Scan for the cell matching the given text and deliver its [x, y] coordinate at center. 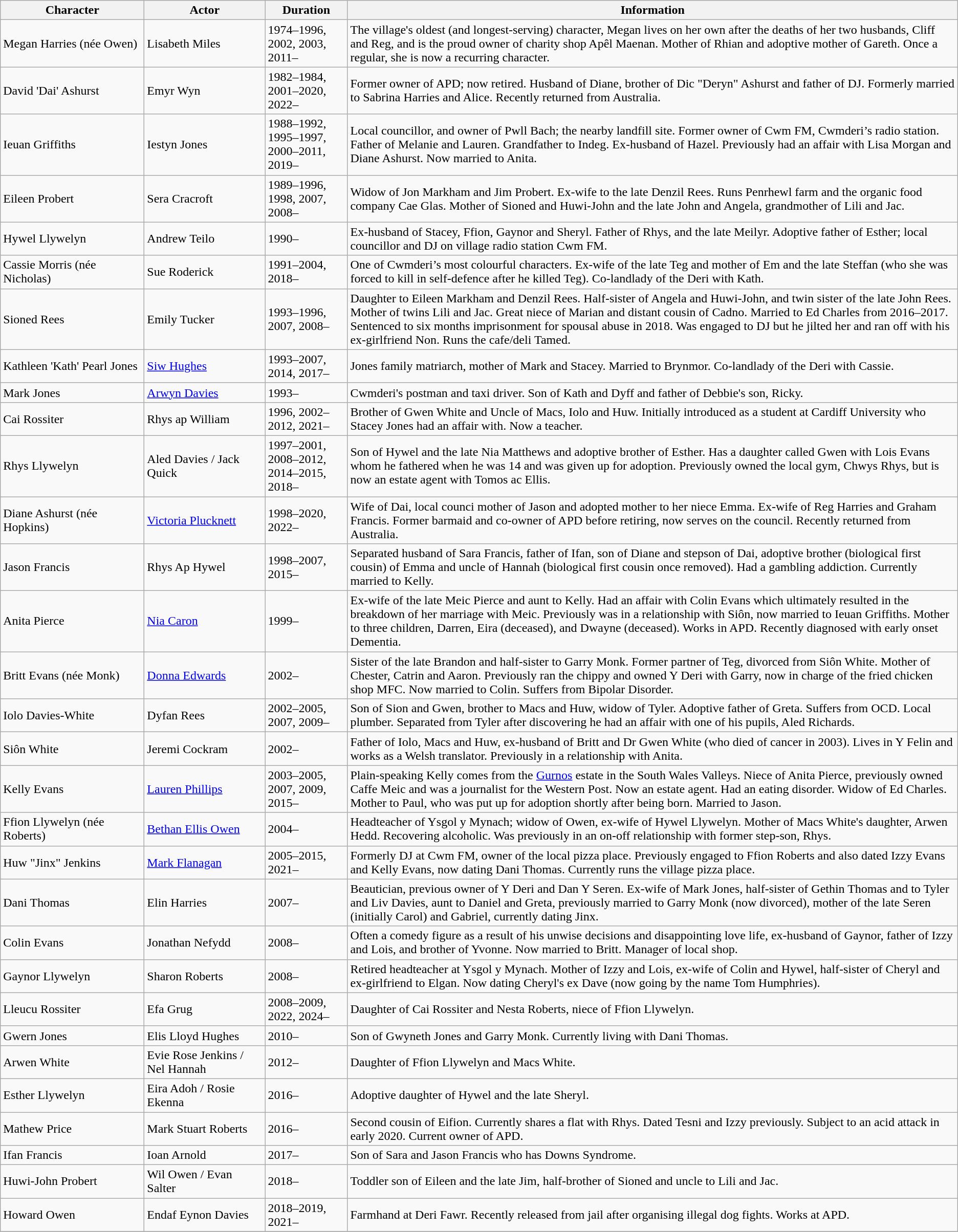
Cwmderi's postman and taxi driver. Son of Kath and Dyff and father of Debbie's son, Ricky. [652, 392]
2008–2009, 2022, 2024– [306, 1009]
Huw "Jinx" Jenkins [73, 863]
1997–2001, 2008–2012, 2014–2015, 2018– [306, 466]
1974–1996, 2002, 2003, 2011– [306, 43]
Nia Caron [205, 621]
Ffion Llywelyn (née Roberts) [73, 829]
Mark Flanagan [205, 863]
2007– [306, 903]
Dyfan Rees [205, 715]
Mark Jones [73, 392]
Toddler son of Eileen and the late Jim, half-brother of Sioned and uncle to Lili and Jac. [652, 1182]
Britt Evans (née Monk) [73, 675]
Sera Cracroft [205, 199]
1990– [306, 238]
2005–2015, 2021– [306, 863]
Efa Grug [205, 1009]
Elis Lloyd Hughes [205, 1036]
Lleucu Rossiter [73, 1009]
Gwern Jones [73, 1036]
Daughter of Cai Rossiter and Nesta Roberts, niece of Ffion Llywelyn. [652, 1009]
Donna Edwards [205, 675]
Hywel Llywelyn [73, 238]
Elin Harries [205, 903]
Aled Davies / Jack Quick [205, 466]
1988–1992, 1995–1997, 2000–2011, 2019– [306, 144]
Mathew Price [73, 1129]
1999– [306, 621]
Mark Stuart Roberts [205, 1129]
Jonathan Nefydd [205, 942]
Actor [205, 10]
Emily Tucker [205, 319]
Ioan Arnold [205, 1155]
Kathleen 'Kath' Pearl Jones [73, 366]
Victoria Plucknett [205, 520]
2010– [306, 1036]
Huwi-John Probert [73, 1182]
Diane Ashurst (née Hopkins) [73, 520]
2012– [306, 1062]
Cai Rossiter [73, 419]
Jeremi Cockram [205, 749]
Esther Llywelyn [73, 1095]
Sue Roderick [205, 272]
Rhys ap William [205, 419]
1998–2007, 2015– [306, 567]
Eira Adoh / Rosie Ekenna [205, 1095]
Arwen White [73, 1062]
Anita Pierce [73, 621]
2003–2005, 2007, 2009, 2015– [306, 789]
Siôn White [73, 749]
1991–2004, 2018– [306, 272]
Endaf Eynon Davies [205, 1215]
Sioned Rees [73, 319]
Rhys Llywelyn [73, 466]
Kelly Evans [73, 789]
Son of Sara and Jason Francis who has Downs Syndrome. [652, 1155]
Siw Hughes [205, 366]
1993–2007, 2014, 2017– [306, 366]
Adoptive daughter of Hywel and the late Sheryl. [652, 1095]
Dani Thomas [73, 903]
Lauren Phillips [205, 789]
Sharon Roberts [205, 976]
Farmhand at Deri Fawr. Recently released from jail after organising illegal dog fights. Works at APD. [652, 1215]
Ieuan Griffiths [73, 144]
2018– [306, 1182]
Iolo Davies-White [73, 715]
Character [73, 10]
1993– [306, 392]
Iestyn Jones [205, 144]
Son of Gwyneth Jones and Garry Monk. Currently living with Dani Thomas. [652, 1036]
Howard Owen [73, 1215]
Megan Harries (née Owen) [73, 43]
Andrew Teilo [205, 238]
1993–1996, 2007, 2008– [306, 319]
Eileen Probert [73, 199]
Emyr Wyn [205, 91]
Bethan Ellis Owen [205, 829]
Rhys Ap Hywel [205, 567]
Cassie Morris (née Nicholas) [73, 272]
Wil Owen / Evan Salter [205, 1182]
David 'Dai' Ashurst [73, 91]
Ifan Francis [73, 1155]
Arwyn Davies [205, 392]
1998–2020, 2022– [306, 520]
Information [652, 10]
Gaynor Llywelyn [73, 976]
1982–1984, 2001–2020, 2022– [306, 91]
2002–2005, 2007, 2009– [306, 715]
Colin Evans [73, 942]
2004– [306, 829]
Evie Rose Jenkins / Nel Hannah [205, 1062]
Jones family matriarch, mother of Mark and Stacey. Married to Brynmor. Co-landlady of the Deri with Cassie. [652, 366]
2017– [306, 1155]
1989–1996, 1998, 2007, 2008– [306, 199]
2018–2019, 2021– [306, 1215]
Daughter of Ffion Llywelyn and Macs White. [652, 1062]
Jason Francis [73, 567]
Duration [306, 10]
Lisabeth Miles [205, 43]
1996, 2002–2012, 2021– [306, 419]
